Capture the cell that displays the provided text and extract its (x, y) central coordinate. 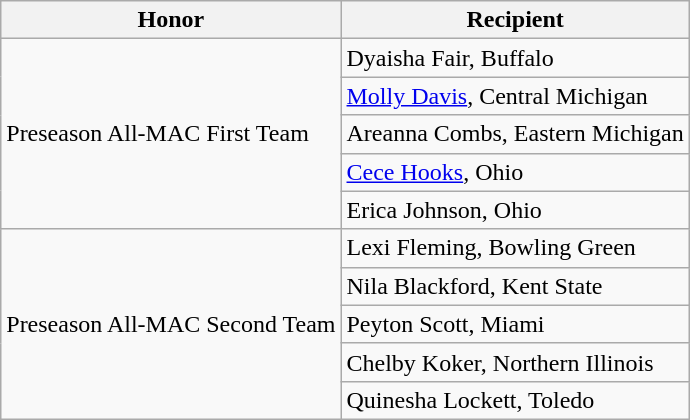
Preseason All-MAC First Team (171, 134)
Recipient (515, 20)
Chelby Koker, Northern Illinois (515, 362)
Dyaisha Fair, Buffalo (515, 58)
Nila Blackford, Kent State (515, 286)
Erica Johnson, Ohio (515, 210)
Quinesha Lockett, Toledo (515, 400)
Cece Hooks, Ohio (515, 172)
Honor (171, 20)
Molly Davis, Central Michigan (515, 96)
Peyton Scott, Miami (515, 324)
Lexi Fleming, Bowling Green (515, 248)
Areanna Combs, Eastern Michigan (515, 134)
Preseason All-MAC Second Team (171, 324)
